Scan for the cell matching the given text and deliver its (X, Y) coordinate at center. 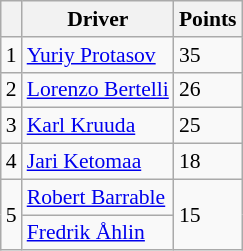
35 (208, 55)
Robert Barrable (98, 197)
Points (208, 19)
Driver (98, 19)
26 (208, 90)
15 (208, 214)
Jari Ketomaa (98, 162)
Yuriy Protasov (98, 55)
4 (12, 162)
1 (12, 55)
18 (208, 162)
Karl Kruuda (98, 126)
2 (12, 90)
Fredrik Åhlin (98, 233)
25 (208, 126)
5 (12, 214)
3 (12, 126)
Lorenzo Bertelli (98, 90)
